For the text-containing cell, return its midpoint in [x, y] coordinate format. 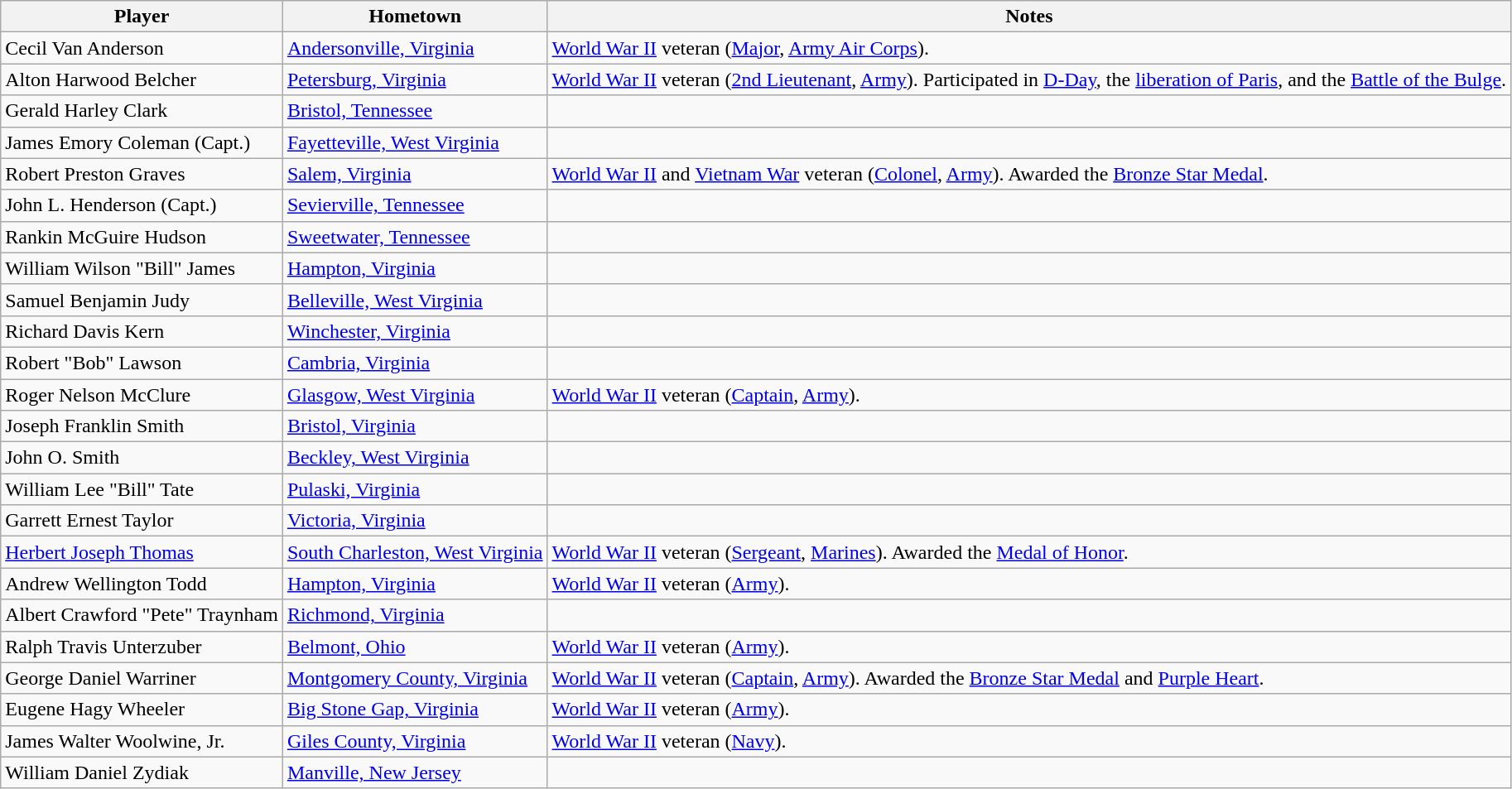
Fayetteville, West Virginia [415, 142]
Roger Nelson McClure [142, 395]
Belmont, Ohio [415, 647]
Robert "Bob" Lawson [142, 363]
John L. Henderson (Capt.) [142, 205]
Richmond, Virginia [415, 615]
World War II veteran (Navy). [1029, 741]
Bristol, Tennessee [415, 111]
William Lee "Bill" Tate [142, 489]
Montgomery County, Virginia [415, 678]
Alton Harwood Belcher [142, 79]
Andersonville, Virginia [415, 48]
Glasgow, West Virginia [415, 395]
Victoria, Virginia [415, 521]
Winchester, Virginia [415, 331]
World War II and Vietnam War veteran (Colonel, Army). Awarded the Bronze Star Medal. [1029, 174]
James Emory Coleman (Capt.) [142, 142]
John O. Smith [142, 458]
World War II veteran (Major, Army Air Corps). [1029, 48]
Cambria, Virginia [415, 363]
Manville, New Jersey [415, 772]
South Charleston, West Virginia [415, 552]
Rankin McGuire Hudson [142, 237]
Petersburg, Virginia [415, 79]
James Walter Woolwine, Jr. [142, 741]
George Daniel Warriner [142, 678]
Robert Preston Graves [142, 174]
William Wilson "Bill" James [142, 268]
Garrett Ernest Taylor [142, 521]
William Daniel Zydiak [142, 772]
Beckley, West Virginia [415, 458]
Eugene Hagy Wheeler [142, 710]
World War II veteran (Captain, Army). [1029, 395]
Pulaski, Virginia [415, 489]
Salem, Virginia [415, 174]
Cecil Van Anderson [142, 48]
Richard Davis Kern [142, 331]
Bristol, Virginia [415, 426]
Player [142, 17]
Andrew Wellington Todd [142, 584]
Samuel Benjamin Judy [142, 300]
World War II veteran (Sergeant, Marines). Awarded the Medal of Honor. [1029, 552]
Belleville, West Virginia [415, 300]
World War II veteran (2nd Lieutenant, Army). Participated in D-Day, the liberation of Paris, and the Battle of the Bulge. [1029, 79]
Joseph Franklin Smith [142, 426]
Hometown [415, 17]
Ralph Travis Unterzuber [142, 647]
Big Stone Gap, Virginia [415, 710]
Albert Crawford "Pete" Traynham [142, 615]
Herbert Joseph Thomas [142, 552]
Sevierville, Tennessee [415, 205]
World War II veteran (Captain, Army). Awarded the Bronze Star Medal and Purple Heart. [1029, 678]
Gerald Harley Clark [142, 111]
Notes [1029, 17]
Giles County, Virginia [415, 741]
Sweetwater, Tennessee [415, 237]
